Search for the cell housing the specified text and yield its [x, y] center coordinate. 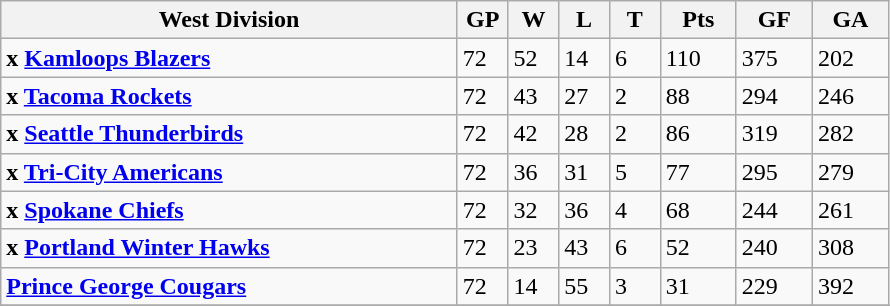
68 [698, 210]
77 [698, 172]
32 [534, 210]
23 [534, 248]
Prince George Cougars [230, 286]
27 [584, 96]
246 [850, 96]
x Kamloops Blazers [230, 58]
GA [850, 20]
295 [774, 172]
4 [634, 210]
GP [482, 20]
375 [774, 58]
West Division [230, 20]
240 [774, 248]
L [584, 20]
x Tacoma Rockets [230, 96]
244 [774, 210]
x Tri-City Americans [230, 172]
279 [850, 172]
x Seattle Thunderbirds [230, 134]
229 [774, 286]
110 [698, 58]
GF [774, 20]
5 [634, 172]
202 [850, 58]
308 [850, 248]
261 [850, 210]
T [634, 20]
x Spokane Chiefs [230, 210]
x Portland Winter Hawks [230, 248]
42 [534, 134]
88 [698, 96]
86 [698, 134]
28 [584, 134]
319 [774, 134]
W [534, 20]
294 [774, 96]
282 [850, 134]
3 [634, 286]
392 [850, 286]
Pts [698, 20]
55 [584, 286]
